Provide the (x, y) coordinate of the cell's center where the given text is located.  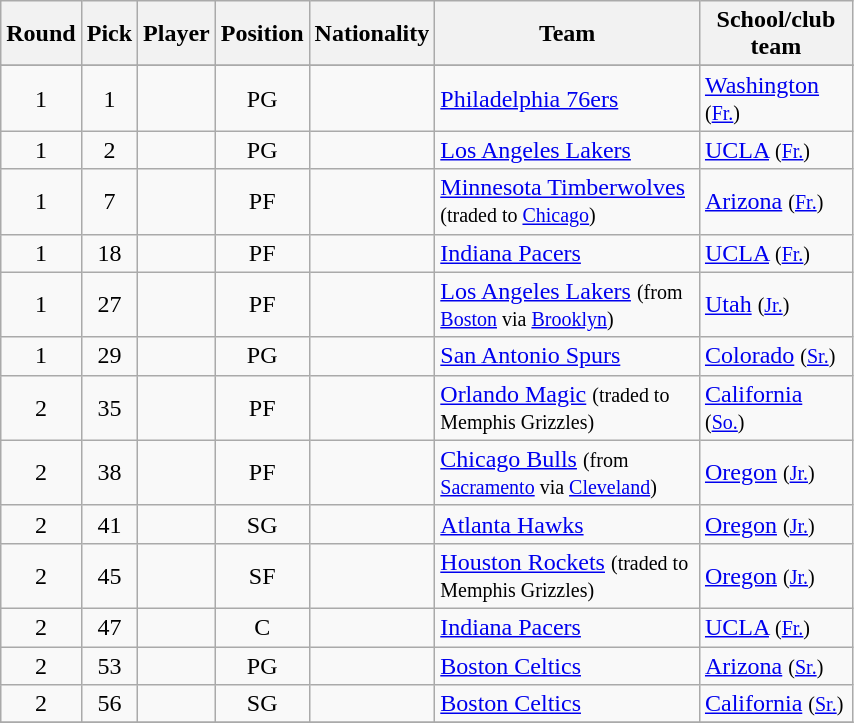
Houston Rockets (traded to Memphis Grizzles) (568, 576)
Los Angeles Lakers (from Boston via Brooklyn) (568, 304)
Nationality (372, 34)
Position (262, 34)
Chicago Bulls (from Sacramento via Cleveland) (568, 472)
Orlando Magic (traded to Memphis Grizzles) (568, 408)
SF (262, 576)
Utah (Jr.) (776, 304)
School/club team (776, 34)
California (Sr.) (776, 704)
C (262, 627)
Washington (Fr.) (776, 98)
Pick (109, 34)
35 (109, 408)
Philadelphia 76ers (568, 98)
Team (568, 34)
41 (109, 524)
45 (109, 576)
Arizona (Sr.) (776, 665)
27 (109, 304)
Arizona (Fr.) (776, 202)
38 (109, 472)
Round (41, 34)
47 (109, 627)
29 (109, 356)
San Antonio Spurs (568, 356)
53 (109, 665)
Player (177, 34)
Atlanta Hawks (568, 524)
56 (109, 704)
Colorado (Sr.) (776, 356)
18 (109, 253)
Los Angeles Lakers (568, 150)
California (So.) (776, 408)
Minnesota Timberwolves (traded to Chicago) (568, 202)
7 (109, 202)
